Output the [x, y] coordinate of the center of the cell containing the given text.  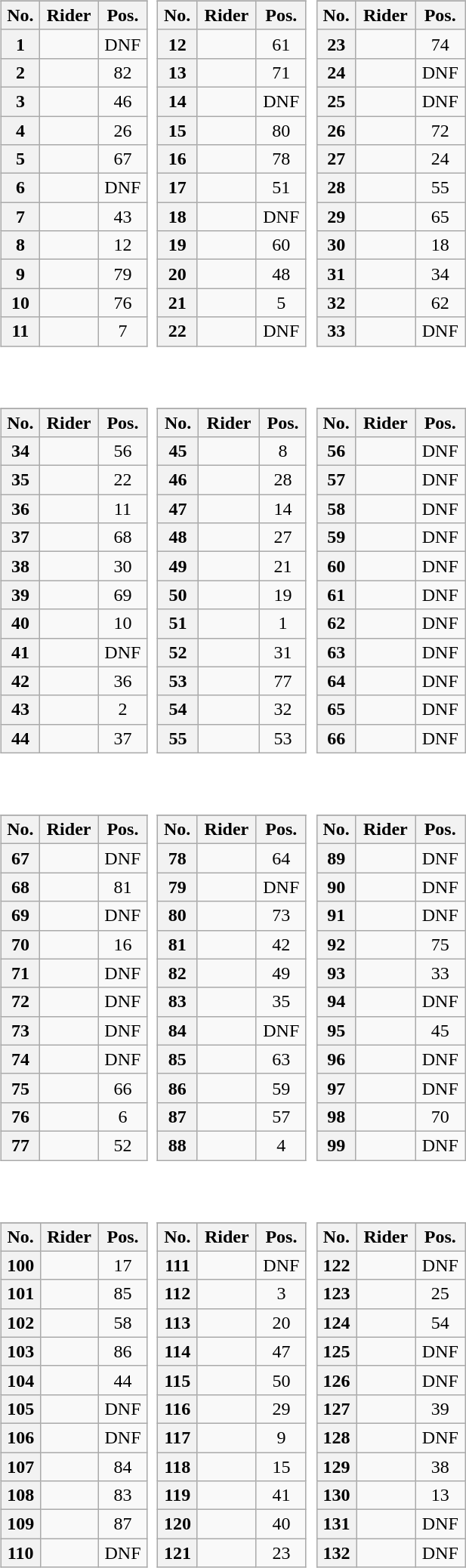
104 [20, 1380]
100 [20, 1265]
No. Rider Pos. 45 8 46 28 47 14 48 27 49 21 50 19 51 1 52 31 53 77 54 32 55 53 [234, 570]
108 [20, 1496]
126 [337, 1380]
94 [336, 1002]
124 [337, 1323]
129 [337, 1467]
118 [178, 1467]
116 [178, 1409]
98 [336, 1117]
119 [178, 1496]
109 [20, 1524]
113 [178, 1323]
110 [20, 1553]
99 [336, 1145]
102 [20, 1323]
112 [178, 1294]
103 [20, 1351]
107 [20, 1467]
105 [20, 1409]
97 [336, 1088]
No. Rider Pos. 78 64 79 DNF 80 73 81 42 82 49 83 35 84 DNF 85 63 86 59 87 57 88 4 [234, 977]
123 [337, 1294]
106 [20, 1437]
90 [336, 887]
128 [337, 1437]
125 [337, 1351]
95 [336, 1030]
132 [337, 1553]
127 [337, 1409]
117 [178, 1437]
91 [336, 916]
122 [337, 1265]
111 [178, 1265]
101 [20, 1294]
96 [336, 1059]
114 [178, 1351]
121 [178, 1553]
130 [337, 1496]
120 [178, 1524]
92 [336, 944]
115 [178, 1380]
88 [177, 1145]
131 [337, 1524]
89 [336, 858]
93 [336, 973]
